From the cell containing the given text, extract its center point as (x, y) coordinate. 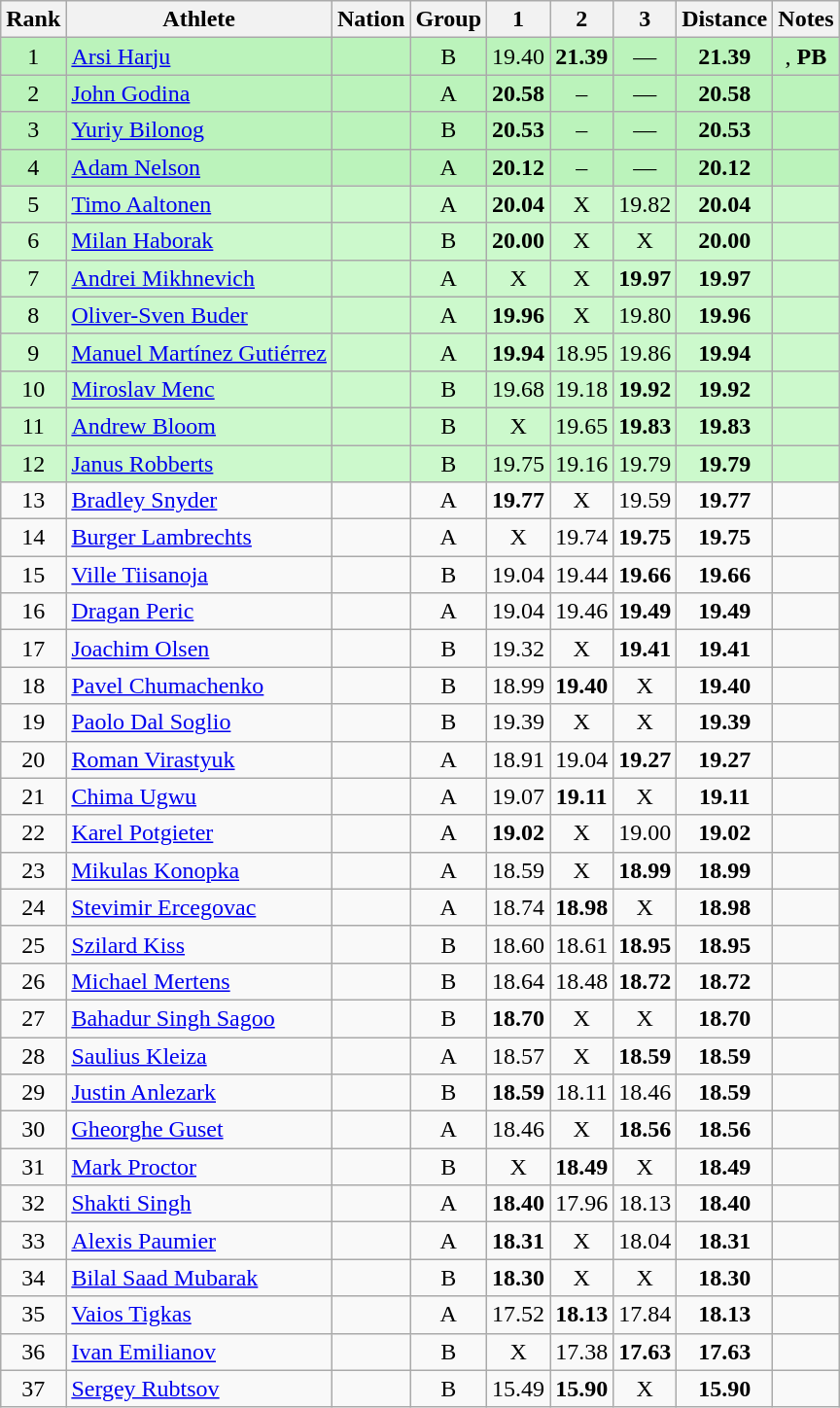
Yuriy Bilonog (199, 130)
Notes (806, 19)
29 (33, 1093)
18.61 (581, 944)
Saulius Kleiza (199, 1055)
9 (33, 352)
Timo Aaltonen (199, 204)
18.60 (519, 944)
19.18 (581, 389)
Dragan Peric (199, 612)
18.48 (581, 981)
22 (33, 833)
Bahadur Singh Sagoo (199, 1018)
Sergey Rubtsov (199, 1389)
Karel Potgieter (199, 833)
Chima Ugwu (199, 796)
18.74 (519, 907)
Andrei Mikhnevich (199, 278)
21 (33, 796)
37 (33, 1389)
31 (33, 1167)
17.84 (646, 1315)
Alexis Paumier (199, 1241)
8 (33, 315)
Gheorghe Guset (199, 1130)
Michael Mertens (199, 981)
26 (33, 981)
35 (33, 1315)
Shakti Singh (199, 1204)
Manuel Martínez Gutiérrez (199, 352)
Group (449, 19)
4 (33, 167)
16 (33, 612)
18.11 (581, 1093)
19.68 (519, 389)
18.57 (519, 1055)
Vaios Tigkas (199, 1315)
18.64 (519, 981)
34 (33, 1278)
30 (33, 1130)
Mark Proctor (199, 1167)
19.65 (581, 426)
19.00 (646, 833)
28 (33, 1055)
27 (33, 1018)
Pavel Chumachenko (199, 686)
Paolo Dal Soglio (199, 722)
Adam Nelson (199, 167)
John Godina (199, 93)
36 (33, 1352)
20 (33, 759)
19.86 (646, 352)
Szilard Kiss (199, 944)
Miroslav Menc (199, 389)
19.80 (646, 315)
19.07 (519, 796)
Janus Robberts (199, 464)
24 (33, 907)
33 (33, 1241)
23 (33, 870)
Bilal Saad Mubarak (199, 1278)
Stevimir Ercegovac (199, 907)
19.44 (581, 575)
19.74 (581, 538)
Ivan Emilianov (199, 1352)
12 (33, 464)
15.49 (519, 1389)
Milan Haborak (199, 241)
17 (33, 649)
32 (33, 1204)
19.16 (581, 464)
Rank (33, 19)
10 (33, 389)
18 (33, 686)
5 (33, 204)
17.38 (581, 1352)
Mikulas Konopka (199, 870)
Bradley Snyder (199, 501)
14 (33, 538)
17.96 (581, 1204)
Arsi Harju (199, 56)
25 (33, 944)
Ville Tiisanoja (199, 575)
13 (33, 501)
19 (33, 722)
Roman Virastyuk (199, 759)
11 (33, 426)
Justin Anlezark (199, 1093)
15 (33, 575)
7 (33, 278)
19.46 (581, 612)
Burger Lambrechts (199, 538)
18.04 (646, 1241)
Joachim Olsen (199, 649)
Andrew Bloom (199, 426)
6 (33, 241)
, PB (806, 56)
Nation (370, 19)
18.91 (519, 759)
19.59 (646, 501)
Oliver-Sven Buder (199, 315)
Athlete (199, 19)
19.32 (519, 649)
19.82 (646, 204)
17.52 (519, 1315)
Distance (725, 19)
